Provide the [x, y] coordinate of the cell's center where the given text is located.  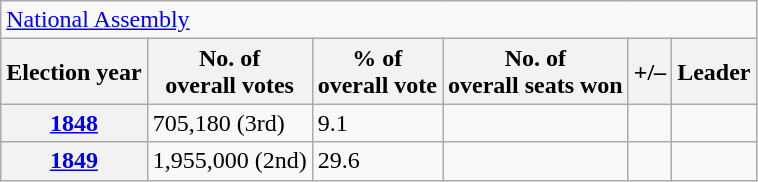
1848 [74, 123]
% ofoverall vote [377, 72]
National Assembly [378, 20]
1,955,000 (2nd) [230, 161]
No. ofoverall votes [230, 72]
Leader [714, 72]
+/– [650, 72]
Election year [74, 72]
1849 [74, 161]
705,180 (3rd) [230, 123]
9.1 [377, 123]
No. ofoverall seats won [536, 72]
29.6 [377, 161]
